Return [X, Y] of the center of cell containing provided text 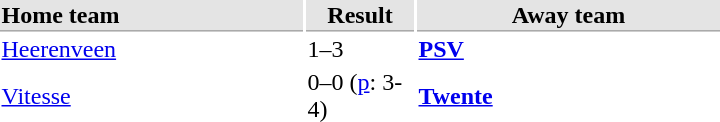
Result [360, 16]
Heerenveen [152, 49]
1–3 [360, 49]
PSV [568, 49]
Home team [152, 16]
Away team [568, 16]
